Output the [X, Y] coordinate of the center of the cell containing the given text.  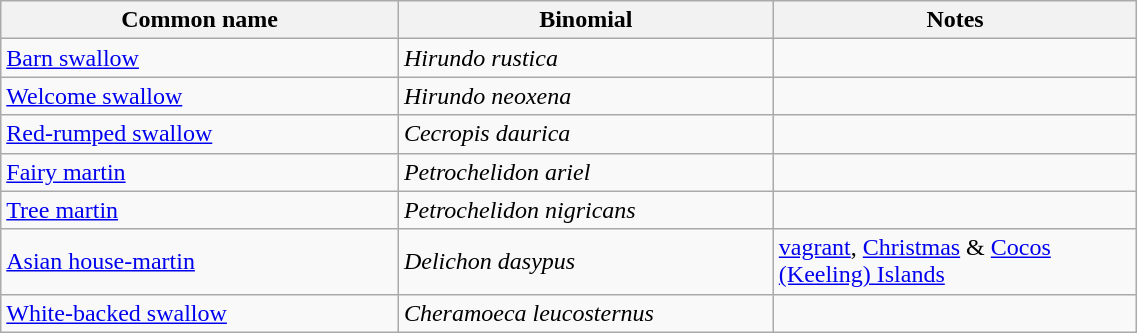
Red-rumped swallow [200, 134]
Hirundo rustica [586, 58]
White-backed swallow [200, 313]
Petrochelidon nigricans [586, 210]
Barn swallow [200, 58]
Common name [200, 20]
vagrant, Christmas & Cocos (Keeling) Islands [955, 262]
Delichon dasypus [586, 262]
Welcome swallow [200, 96]
Binomial [586, 20]
Tree martin [200, 210]
Petrochelidon ariel [586, 172]
Cecropis daurica [586, 134]
Notes [955, 20]
Hirundo neoxena [586, 96]
Cheramoeca leucosternus [586, 313]
Fairy martin [200, 172]
Asian house-martin [200, 262]
